Pinpoint the cell where the given text exists, returning its (X, Y) midpoint coordinate. 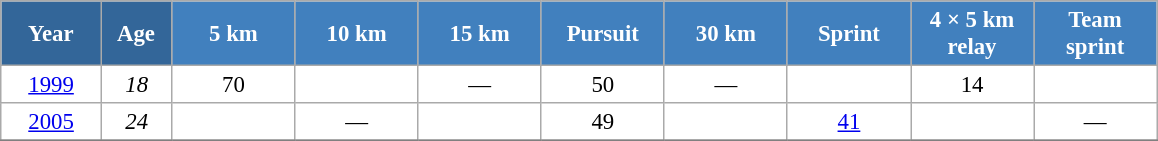
24 (136, 122)
14 (972, 85)
Team sprint (1096, 34)
Pursuit (602, 34)
5 km (234, 34)
Age (136, 34)
50 (602, 85)
4 × 5 km relay (972, 34)
49 (602, 122)
15 km (480, 34)
30 km (726, 34)
70 (234, 85)
18 (136, 85)
2005 (52, 122)
41 (848, 122)
Year (52, 34)
1999 (52, 85)
Sprint (848, 34)
10 km (356, 34)
